Identify which cell holds the provided text, then report its (x, y) central coordinate. 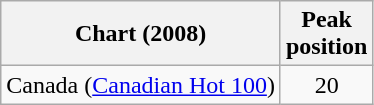
Canada (Canadian Hot 100) (141, 85)
Peakposition (326, 34)
Chart (2008) (141, 34)
20 (326, 85)
